Return [x, y] of the center of cell containing provided text 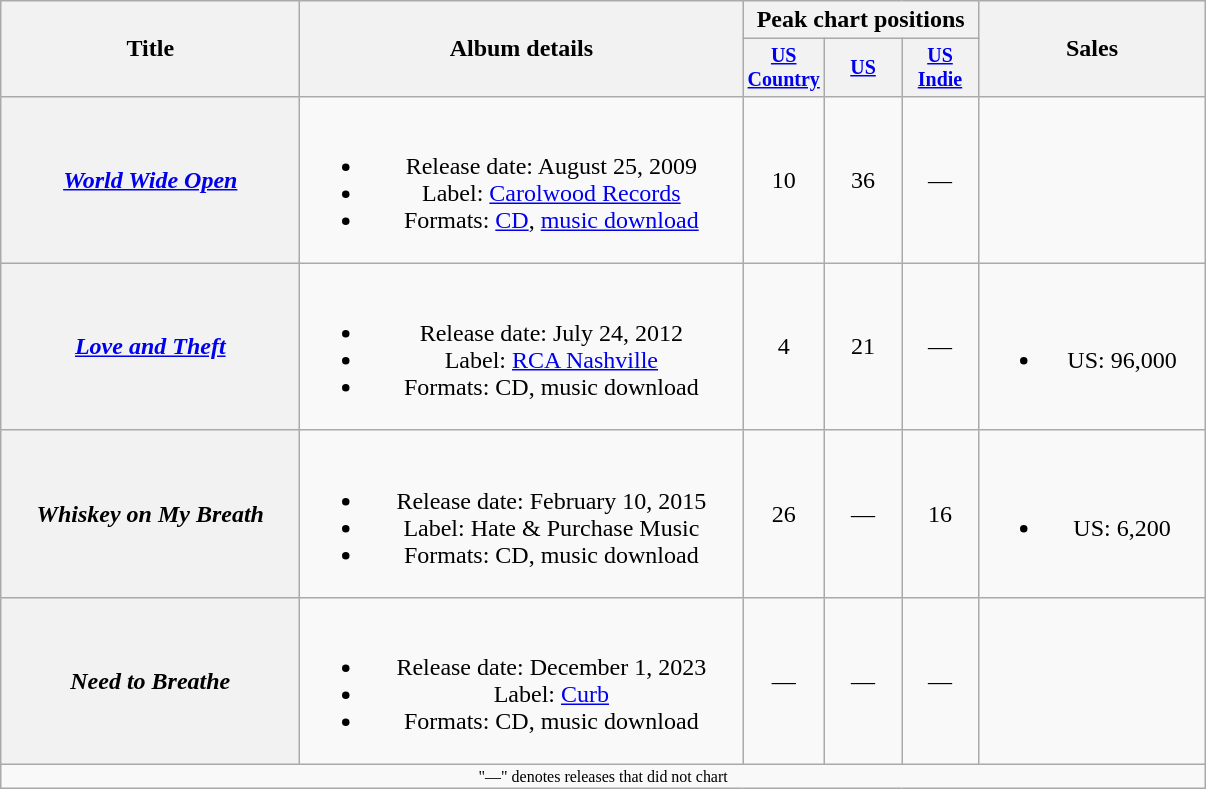
36 [864, 180]
US: 6,200 [1092, 514]
16 [940, 514]
Release date: February 10, 2015Label: Hate & Purchase MusicFormats: CD, music download [522, 514]
Album details [522, 49]
Love and Theft [150, 346]
US: 96,000 [1092, 346]
Peak chart positions [861, 20]
Release date: July 24, 2012Label: RCA NashvilleFormats: CD, music download [522, 346]
4 [784, 346]
Sales [1092, 49]
26 [784, 514]
Title [150, 49]
10 [784, 180]
Whiskey on My Breath [150, 514]
World Wide Open [150, 180]
21 [864, 346]
US Indie [940, 68]
US [864, 68]
Need to Breathe [150, 680]
"—" denotes releases that did not chart [604, 777]
Release date: August 25, 2009Label: Carolwood RecordsFormats: CD, music download [522, 180]
Release date: December 1, 2023Label: CurbFormats: CD, music download [522, 680]
US Country [784, 68]
